Return [x, y] of the center of cell containing provided text 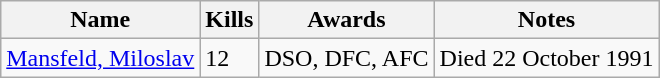
Mansfeld, Miloslav [100, 58]
Name [100, 20]
Died 22 October 1991 [546, 58]
Notes [546, 20]
Kills [230, 20]
DSO, DFC, AFC [346, 58]
12 [230, 58]
Awards [346, 20]
